Detect which cell encompasses the target text, then output its [x, y] center coordinate. 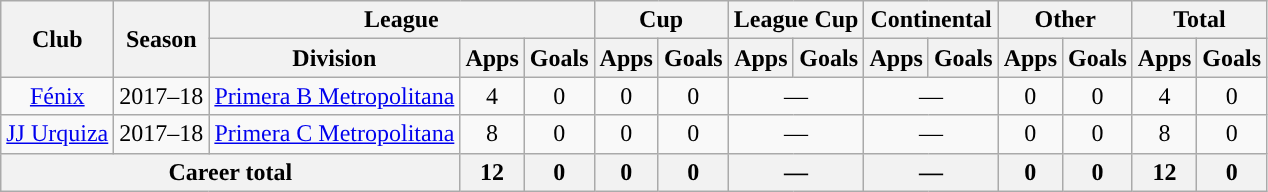
Division [334, 58]
Other [1065, 20]
Total [1199, 20]
Continental [931, 20]
Primera C Metropolitana [334, 134]
Cup [661, 20]
JJ Urquiza [58, 134]
Career total [230, 172]
Club [58, 39]
Season [162, 39]
League [402, 20]
League Cup [796, 20]
Fénix [58, 96]
Primera B Metropolitana [334, 96]
